Scan for the cell matching the given text and deliver its [x, y] coordinate at center. 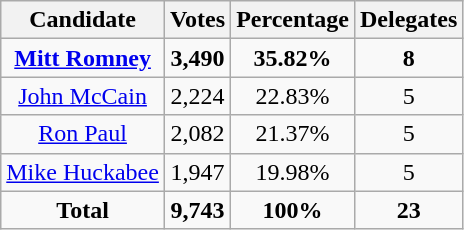
John McCain [83, 96]
Total [83, 210]
Mitt Romney [83, 58]
21.37% [293, 134]
Votes [197, 20]
Mike Huckabee [83, 172]
22.83% [293, 96]
Delegates [408, 20]
2,082 [197, 134]
9,743 [197, 210]
23 [408, 210]
3,490 [197, 58]
2,224 [197, 96]
Percentage [293, 20]
35.82% [293, 58]
Candidate [83, 20]
Ron Paul [83, 134]
100% [293, 210]
8 [408, 58]
1,947 [197, 172]
19.98% [293, 172]
